Detect which cell encompasses the target text, then output its (X, Y) center coordinate. 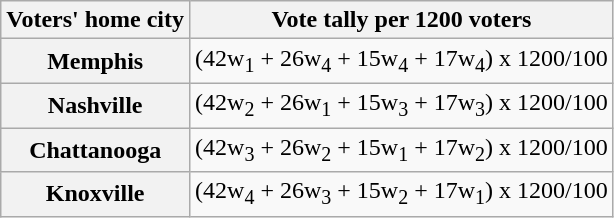
(42w3 + 26w2 + 15w1 + 17w2) x 1200/100 (402, 150)
Voters' home city (96, 20)
(42w4 + 26w3 + 15w2 + 17w1) x 1200/100 (402, 194)
Chattanooga (96, 150)
Memphis (96, 61)
(42w2 + 26w1 + 15w3 + 17w3) x 1200/100 (402, 105)
(42w1 + 26w4 + 15w4 + 17w4) x 1200/100 (402, 61)
Nashville (96, 105)
Knoxville (96, 194)
Vote tally per 1200 voters (402, 20)
